Pinpoint the cell where the given text exists, returning its (X, Y) midpoint coordinate. 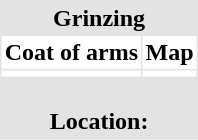
Location: (100, 108)
Map (169, 52)
Grinzing (100, 18)
Coat of arms (72, 52)
